Identify which cell holds the provided text, then report its [x, y] central coordinate. 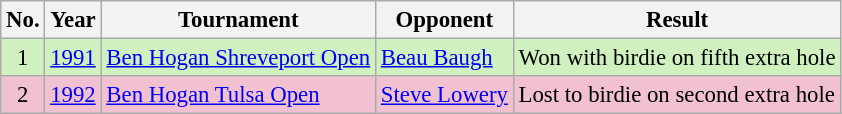
2 [23, 95]
1991 [73, 58]
Beau Baugh [444, 58]
Lost to birdie on second extra hole [677, 95]
Tournament [238, 20]
Result [677, 20]
Ben Hogan Tulsa Open [238, 95]
Opponent [444, 20]
Year [73, 20]
Won with birdie on fifth extra hole [677, 58]
Steve Lowery [444, 95]
1992 [73, 95]
Ben Hogan Shreveport Open [238, 58]
No. [23, 20]
1 [23, 58]
